Locate the cell with the specified text and output its [x, y] center coordinate. 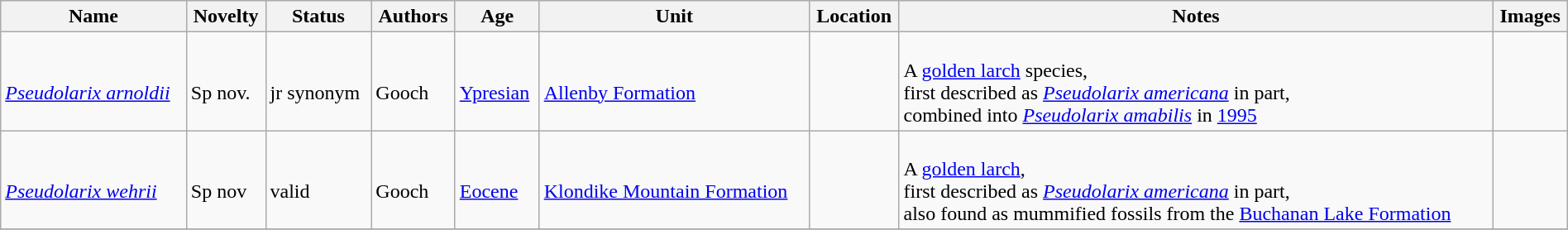
Eocene [497, 180]
Allenby Formation [674, 81]
Pseudolarix arnoldii [94, 81]
Novelty [226, 17]
Status [318, 17]
Notes [1196, 17]
A golden larch species, first described as Pseudolarix americana in part, combined into Pseudolarix amabilis in 1995 [1196, 81]
Sp nov. [226, 81]
Pseudolarix wehrii [94, 180]
A golden larch, first described as Pseudolarix americana in part, also found as mummified fossils from the Buchanan Lake Formation [1196, 180]
Name [94, 17]
Authors [414, 17]
Images [1530, 17]
Ypresian [497, 81]
Unit [674, 17]
Location [853, 17]
valid [318, 180]
jr synonym [318, 81]
Klondike Mountain Formation [674, 180]
Age [497, 17]
Sp nov [226, 180]
